Scan for the cell matching the given text and deliver its (x, y) coordinate at center. 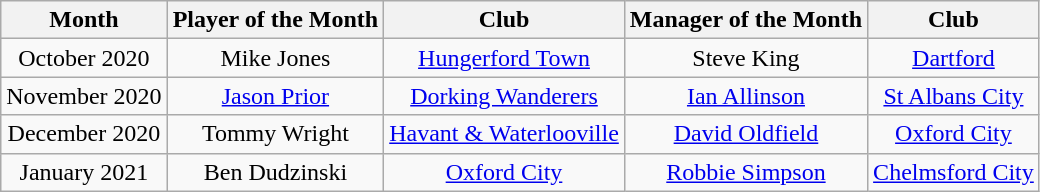
Robbie Simpson (746, 172)
November 2020 (84, 96)
Ian Allinson (746, 96)
Tommy Wright (276, 134)
Dartford (954, 58)
Player of the Month (276, 20)
Steve King (746, 58)
October 2020 (84, 58)
Mike Jones (276, 58)
January 2021 (84, 172)
Manager of the Month (746, 20)
December 2020 (84, 134)
St Albans City (954, 96)
Dorking Wanderers (504, 96)
Havant & Waterlooville (504, 134)
Jason Prior (276, 96)
Chelmsford City (954, 172)
Ben Dudzinski (276, 172)
Month (84, 20)
David Oldfield (746, 134)
Hungerford Town (504, 58)
